Capture the cell that displays the provided text and extract its [x, y] central coordinate. 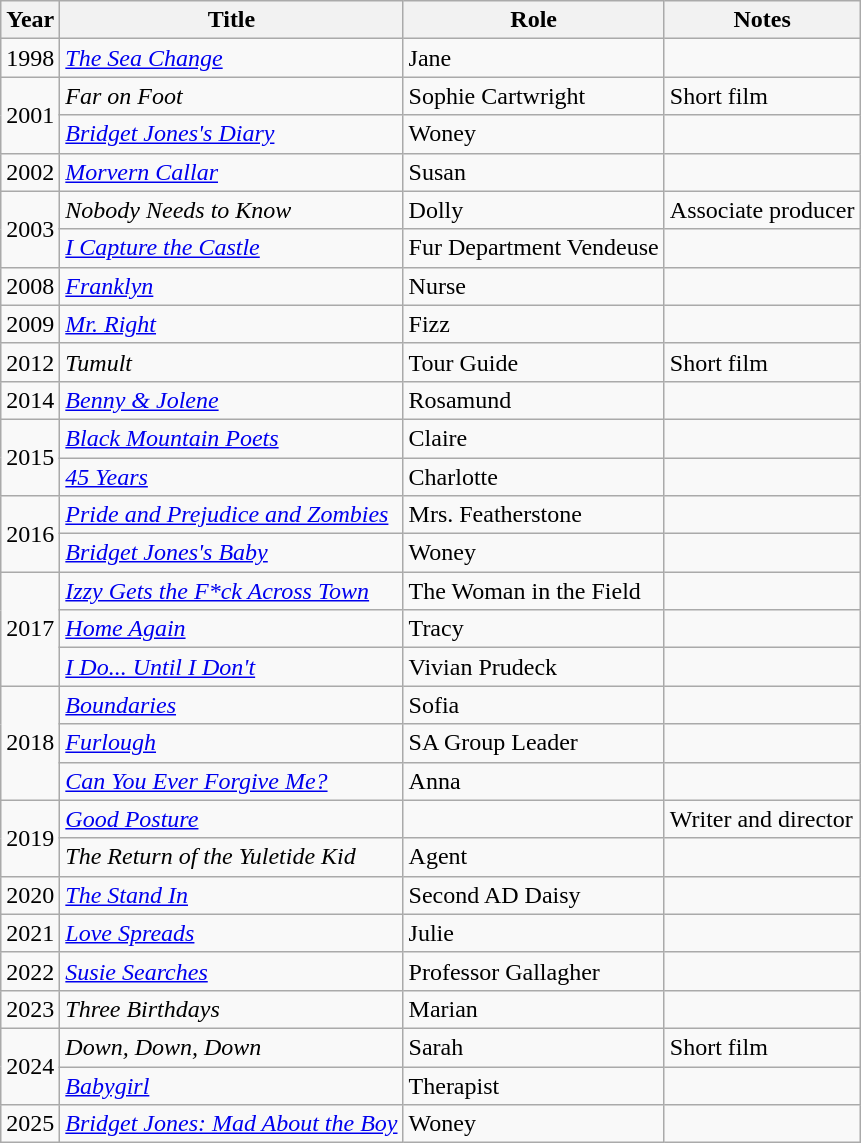
Home Again [232, 629]
2024 [30, 1066]
Second AD Daisy [534, 895]
Jane [534, 58]
Benny & Jolene [232, 400]
2015 [30, 457]
Title [232, 20]
2014 [30, 400]
Boundaries [232, 705]
Far on Foot [232, 96]
Writer and director [762, 819]
SA Group Leader [534, 743]
2002 [30, 172]
Izzy Gets the F*ck Across Town [232, 591]
2022 [30, 971]
Year [30, 20]
Associate producer [762, 210]
Charlotte [534, 477]
Professor Gallagher [534, 971]
Can You Ever Forgive Me? [232, 781]
The Return of the Yuletide Kid [232, 857]
Tumult [232, 362]
Bridget Jones's Diary [232, 134]
Sofia [534, 705]
Bridget Jones's Baby [232, 553]
45 Years [232, 477]
Nobody Needs to Know [232, 210]
Mrs. Featherstone [534, 515]
2019 [30, 838]
2021 [30, 933]
Good Posture [232, 819]
1998 [30, 58]
Julie [534, 933]
Down, Down, Down [232, 1047]
Dolly [534, 210]
Agent [534, 857]
Tour Guide [534, 362]
The Stand In [232, 895]
2023 [30, 1009]
Nurse [534, 286]
Love Spreads [232, 933]
Role [534, 20]
Anna [534, 781]
The Woman in the Field [534, 591]
Morvern Callar [232, 172]
The Sea Change [232, 58]
I Do... Until I Don't [232, 667]
2025 [30, 1124]
Three Birthdays [232, 1009]
Therapist [534, 1085]
Babygirl [232, 1085]
2012 [30, 362]
Susie Searches [232, 971]
Tracy [534, 629]
Notes [762, 20]
Sophie Cartwright [534, 96]
2020 [30, 895]
Susan [534, 172]
Vivian Prudeck [534, 667]
Black Mountain Poets [232, 438]
2017 [30, 629]
2016 [30, 534]
Marian [534, 1009]
Claire [534, 438]
2009 [30, 324]
Pride and Prejudice and Zombies [232, 515]
Furlough [232, 743]
I Capture the Castle [232, 248]
2003 [30, 229]
Bridget Jones: Mad About the Boy [232, 1124]
Sarah [534, 1047]
2008 [30, 286]
Fizz [534, 324]
Franklyn [232, 286]
Mr. Right [232, 324]
2018 [30, 743]
Fur Department Vendeuse [534, 248]
2001 [30, 115]
Rosamund [534, 400]
